Output the [x, y] coordinate of the center of the cell containing the given text.  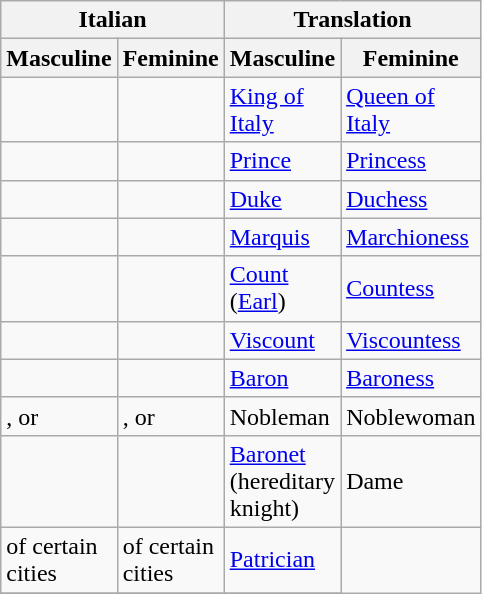
Baron [282, 378]
King of Italy [282, 110]
Duke [282, 199]
Princess [411, 161]
Nobleman [282, 416]
Italian [112, 20]
Baronet (hereditary knight) [282, 481]
Prince [282, 161]
Countess [411, 288]
Viscount [282, 340]
Duchess [411, 199]
Marchioness [411, 237]
Baroness [411, 378]
Queen of Italy [411, 110]
Translation [352, 20]
Noblewoman [411, 416]
Dame [411, 481]
Patrician [282, 560]
Viscountess [411, 340]
Marquis [282, 237]
Count (Earl) [282, 288]
